Return (X, Y) of the center of cell containing provided text 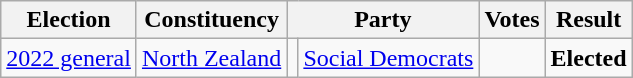
Votes (512, 20)
Elected (588, 58)
Party (383, 20)
2022 general (69, 58)
Social Democrats (388, 58)
Result (588, 20)
North Zealand (211, 58)
Election (69, 20)
Constituency (211, 20)
